Provide the [X, Y] coordinate of the cell's center where the given text is located.  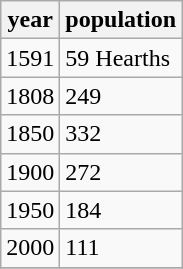
184 [121, 210]
year [30, 20]
111 [121, 248]
1591 [30, 58]
272 [121, 172]
1950 [30, 210]
249 [121, 96]
1900 [30, 172]
59 Hearths [121, 58]
332 [121, 134]
population [121, 20]
2000 [30, 248]
1850 [30, 134]
1808 [30, 96]
